For the text-containing cell, return its midpoint in (x, y) coordinate format. 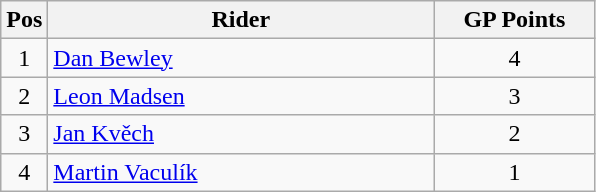
Pos (24, 20)
Rider (241, 20)
Jan Kvěch (241, 134)
GP Points (514, 20)
Dan Bewley (241, 58)
Martin Vaculík (241, 172)
Leon Madsen (241, 96)
